Find where the given text appears and provide that cell's center as [x, y] coordinate. 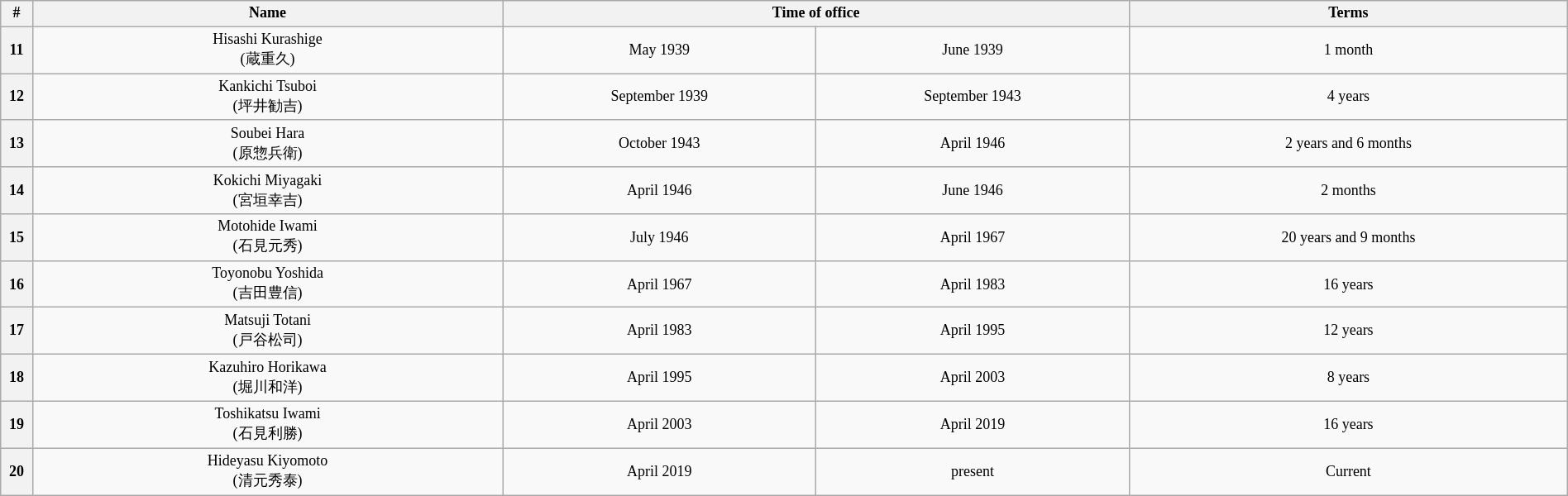
12 [17, 98]
Terms [1349, 13]
19 [17, 425]
May 1939 [660, 50]
Current [1349, 471]
July 1946 [660, 238]
Kazuhiro Horikawa(堀川和洋) [267, 379]
2 months [1349, 190]
15 [17, 238]
Hisashi Kurashige(蔵重久) [267, 50]
September 1943 [973, 98]
Matsuji Totani(戸谷松司) [267, 331]
13 [17, 144]
1 month [1349, 50]
Time of office [816, 13]
# [17, 13]
12 years [1349, 331]
Name [267, 13]
June 1946 [973, 190]
16 [17, 284]
Toshikatsu Iwami(石見利勝) [267, 425]
Soubei Hara(原惣兵衛) [267, 144]
2 years and 6 months [1349, 144]
October 1943 [660, 144]
Toyonobu Yoshida(吉田豊信) [267, 284]
14 [17, 190]
18 [17, 379]
Kankichi Tsuboi(坪井勧吉) [267, 98]
Hideyasu Kiyomoto(清元秀泰) [267, 471]
June 1939 [973, 50]
20 years and 9 months [1349, 238]
17 [17, 331]
Kokichi Miyagaki(宮垣幸吉) [267, 190]
September 1939 [660, 98]
11 [17, 50]
4 years [1349, 98]
20 [17, 471]
present [973, 471]
Motohide Iwami(石見元秀) [267, 238]
8 years [1349, 379]
